Return (x, y) of the center of cell containing provided text 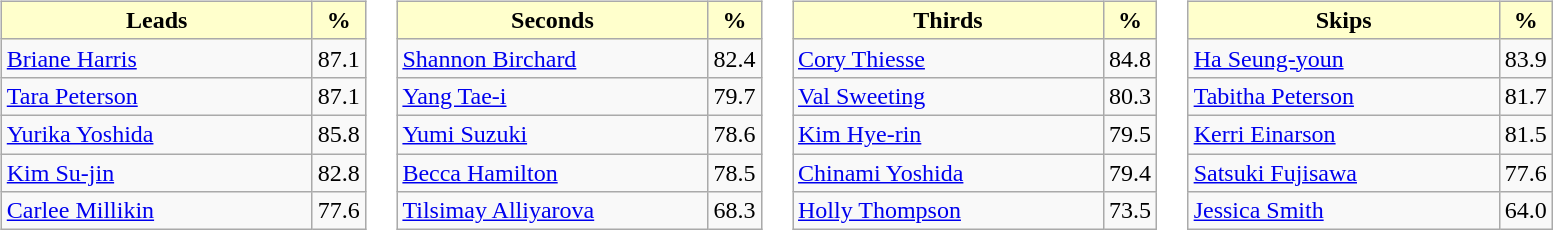
Skips (1344, 20)
Yang Tae-i (552, 96)
Tabitha Peterson (1344, 96)
82.4 (734, 58)
Tilsimay Alliyarova (552, 211)
79.5 (1130, 134)
Kerri Einarson (1344, 134)
85.8 (338, 134)
Seconds (552, 20)
83.9 (1526, 58)
Holly Thompson (948, 211)
80.3 (1130, 96)
Kim Su-jin (156, 173)
Leads (156, 20)
Thirds (948, 20)
Kim Hye-rin (948, 134)
64.0 (1526, 211)
78.5 (734, 173)
68.3 (734, 211)
79.7 (734, 96)
Val Sweeting (948, 96)
84.8 (1130, 58)
Carlee Millikin (156, 211)
79.4 (1130, 173)
Ha Seung-youn (1344, 58)
Cory Thiesse (948, 58)
Jessica Smith (1344, 211)
82.8 (338, 173)
Shannon Birchard (552, 58)
Satsuki Fujisawa (1344, 173)
73.5 (1130, 211)
Chinami Yoshida (948, 173)
Becca Hamilton (552, 173)
Briane Harris (156, 58)
81.5 (1526, 134)
Yumi Suzuki (552, 134)
81.7 (1526, 96)
78.6 (734, 134)
Tara Peterson (156, 96)
Yurika Yoshida (156, 134)
